Extract the [x, y] coordinate from the center of the cell holding the provided text.  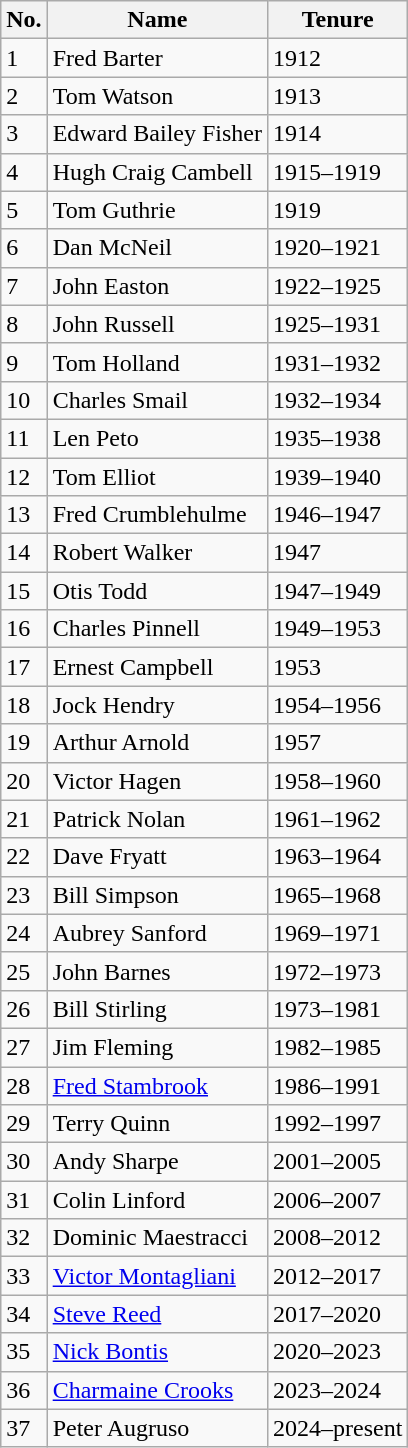
1947 [338, 553]
John Barnes [157, 971]
Edward Bailey Fisher [157, 134]
1953 [338, 667]
14 [24, 553]
5 [24, 210]
33 [24, 1276]
8 [24, 324]
Colin Linford [157, 1200]
1935–1938 [338, 438]
4 [24, 172]
1957 [338, 743]
34 [24, 1314]
37 [24, 1428]
6 [24, 248]
Dan McNeil [157, 248]
1986–1991 [338, 1085]
Hugh Craig Cambell [157, 172]
Dominic Maestracci [157, 1238]
Robert Walker [157, 553]
Name [157, 20]
John Easton [157, 286]
2 [24, 96]
1963–1964 [338, 857]
18 [24, 705]
25 [24, 971]
2023–2024 [338, 1390]
2012–2017 [338, 1276]
1946–1947 [338, 515]
1972–1973 [338, 971]
Ernest Campbell [157, 667]
24 [24, 933]
Fred Crumblehulme [157, 515]
13 [24, 515]
Charles Pinnell [157, 629]
29 [24, 1124]
Arthur Arnold [157, 743]
Bill Simpson [157, 895]
Steve Reed [157, 1314]
Tenure [338, 20]
22 [24, 857]
Fred Barter [157, 58]
1912 [338, 58]
1914 [338, 134]
1965–1968 [338, 895]
1947–1949 [338, 591]
9 [24, 362]
Victor Montagliani [157, 1276]
20 [24, 781]
Otis Todd [157, 591]
Patrick Nolan [157, 819]
36 [24, 1390]
28 [24, 1085]
1992–1997 [338, 1124]
10 [24, 400]
2008–2012 [338, 1238]
Andy Sharpe [157, 1162]
Tom Guthrie [157, 210]
2001–2005 [338, 1162]
30 [24, 1162]
2024–present [338, 1428]
1931–1932 [338, 362]
Tom Watson [157, 96]
1939–1940 [338, 477]
1932–1934 [338, 400]
John Russell [157, 324]
19 [24, 743]
35 [24, 1352]
3 [24, 134]
31 [24, 1200]
27 [24, 1047]
Victor Hagen [157, 781]
1949–1953 [338, 629]
1922–1925 [338, 286]
Peter Augruso [157, 1428]
Nick Bontis [157, 1352]
Jim Fleming [157, 1047]
23 [24, 895]
1961–1962 [338, 819]
16 [24, 629]
21 [24, 819]
Len Peto [157, 438]
Bill Stirling [157, 1009]
32 [24, 1238]
15 [24, 591]
Charmaine Crooks [157, 1390]
1 [24, 58]
7 [24, 286]
Dave Fryatt [157, 857]
Aubrey Sanford [157, 933]
2020–2023 [338, 1352]
1920–1921 [338, 248]
2006–2007 [338, 1200]
Jock Hendry [157, 705]
Tom Holland [157, 362]
1919 [338, 210]
No. [24, 20]
1973–1981 [338, 1009]
1982–1985 [338, 1047]
26 [24, 1009]
1954–1956 [338, 705]
2017–2020 [338, 1314]
1913 [338, 96]
12 [24, 477]
Tom Elliot [157, 477]
1969–1971 [338, 933]
11 [24, 438]
Terry Quinn [157, 1124]
1958–1960 [338, 781]
Fred Stambrook [157, 1085]
1915–1919 [338, 172]
Charles Smail [157, 400]
1925–1931 [338, 324]
17 [24, 667]
